Identify which cell holds the provided text, then report its [x, y] central coordinate. 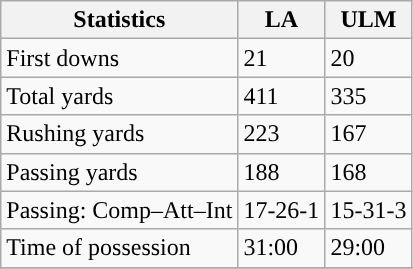
167 [368, 134]
168 [368, 172]
ULM [368, 20]
31:00 [282, 248]
LA [282, 20]
Total yards [120, 96]
335 [368, 96]
15-31-3 [368, 210]
411 [282, 96]
223 [282, 134]
188 [282, 172]
Statistics [120, 20]
21 [282, 58]
Passing: Comp–Att–Int [120, 210]
Rushing yards [120, 134]
17-26-1 [282, 210]
Passing yards [120, 172]
20 [368, 58]
Time of possession [120, 248]
First downs [120, 58]
29:00 [368, 248]
